Search for the cell housing the specified text and yield its (x, y) center coordinate. 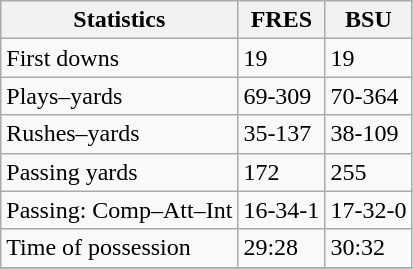
69-309 (282, 96)
Rushes–yards (120, 134)
16-34-1 (282, 210)
30:32 (368, 248)
Passing: Comp–Att–Int (120, 210)
Statistics (120, 20)
Plays–yards (120, 96)
29:28 (282, 248)
First downs (120, 58)
70-364 (368, 96)
FRES (282, 20)
Passing yards (120, 172)
35-137 (282, 134)
Time of possession (120, 248)
172 (282, 172)
38-109 (368, 134)
17-32-0 (368, 210)
BSU (368, 20)
255 (368, 172)
